Capture the cell that displays the provided text and extract its (X, Y) central coordinate. 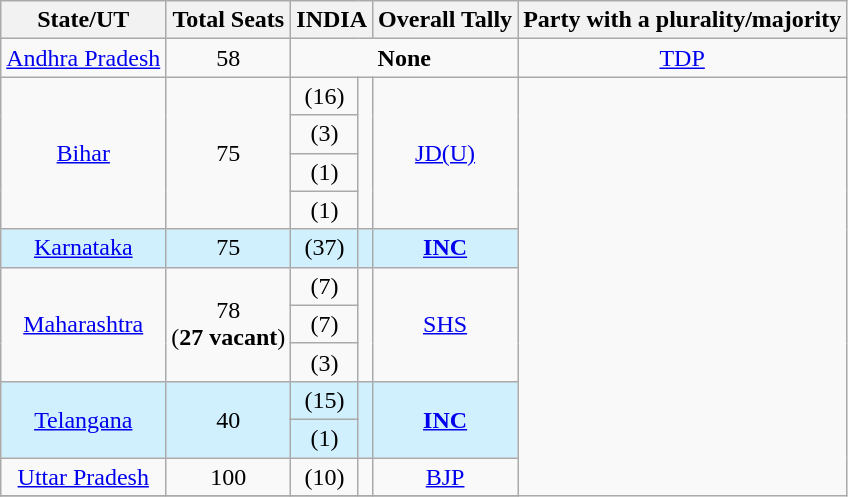
Bihar (84, 153)
Uttar Pradesh (84, 477)
INDIA (332, 20)
58 (228, 58)
TDP (682, 58)
(15) (324, 400)
Telangana (84, 419)
40 (228, 419)
BJP (446, 477)
Total Seats (228, 20)
(10) (324, 477)
Overall Tally (446, 20)
100 (228, 477)
Karnataka (84, 248)
None (404, 58)
(37) (324, 248)
SHS (446, 324)
JD(U) (446, 153)
Andhra Pradesh (84, 58)
Maharashtra (84, 324)
State/UT (84, 20)
(16) (324, 96)
Party with a plurality/majority (682, 20)
78(27 vacant) (228, 324)
